From the cell containing the given text, extract its center point as [X, Y] coordinate. 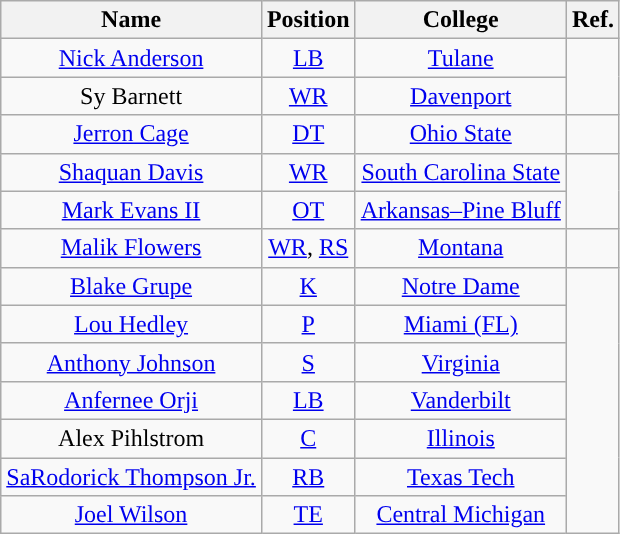
Miami (FL) [460, 324]
Blake Grupe [132, 286]
Jerron Cage [132, 134]
Alex Pihlstrom [132, 438]
Arkansas–Pine Bluff [460, 210]
Nick Anderson [132, 58]
WR, RS [308, 248]
Davenport [460, 96]
College [460, 20]
DT [308, 134]
Position [308, 20]
South Carolina State [460, 172]
Joel Wilson [132, 515]
Malik Flowers [132, 248]
Illinois [460, 438]
Anthony Johnson [132, 362]
Shaquan Davis [132, 172]
Central Michigan [460, 515]
C [308, 438]
Tulane [460, 58]
Texas Tech [460, 477]
RB [308, 477]
Vanderbilt [460, 400]
OT [308, 210]
K [308, 286]
Lou Hedley [132, 324]
S [308, 362]
Ohio State [460, 134]
Montana [460, 248]
TE [308, 515]
SaRodorick Thompson Jr. [132, 477]
Sy Barnett [132, 96]
Ref. [592, 20]
Anfernee Orji [132, 400]
Name [132, 20]
Notre Dame [460, 286]
Virginia [460, 362]
Mark Evans II [132, 210]
P [308, 324]
